Find where the given text appears and provide that cell's center as [x, y] coordinate. 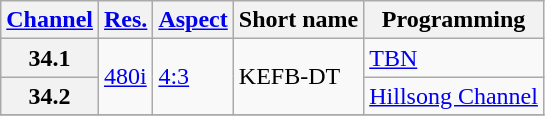
Res. [126, 20]
Short name [298, 20]
Hillsong Channel [454, 96]
4:3 [193, 77]
TBN [454, 58]
Channel [50, 20]
Programming [454, 20]
34.2 [50, 96]
34.1 [50, 58]
KEFB-DT [298, 77]
480i [126, 77]
Aspect [193, 20]
